Determine the (x, y) coordinate at the center of the cell enclosing the given text.  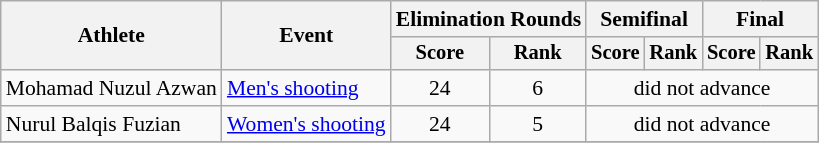
6 (538, 88)
Elimination Rounds (488, 19)
Women's shooting (306, 124)
Nurul Balqis Fuzian (112, 124)
Men's shooting (306, 88)
Event (306, 36)
Athlete (112, 36)
Mohamad Nuzul Azwan (112, 88)
Semifinal (644, 19)
5 (538, 124)
Final (760, 19)
